Find where the given text appears and provide that cell's center as [X, Y] coordinate. 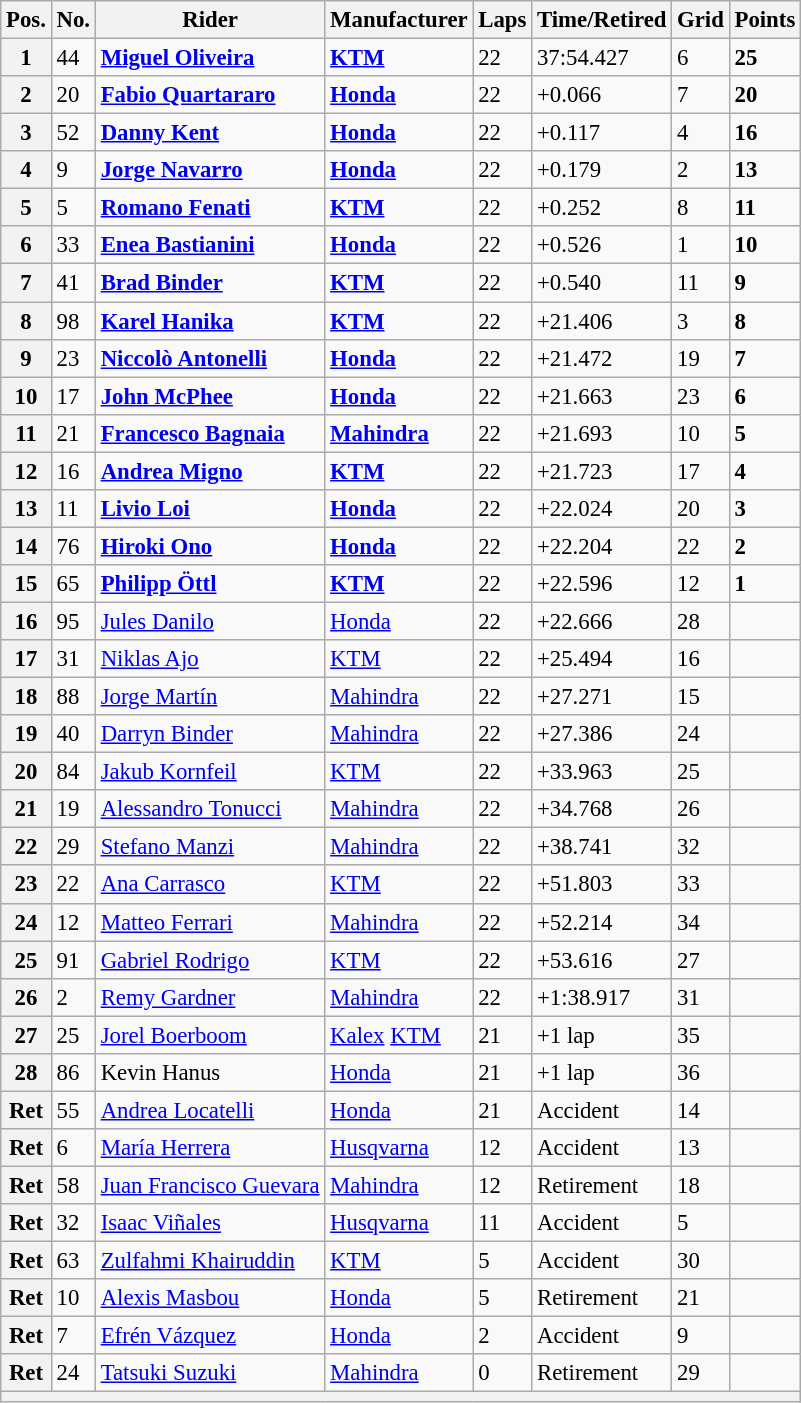
Jakub Kornfeil [210, 772]
+0.252 [602, 208]
Brad Binder [210, 283]
Miguel Oliveira [210, 58]
+51.803 [602, 885]
Manufacturer [399, 20]
Isaac Viñales [210, 1223]
+38.741 [602, 847]
Jorge Martín [210, 697]
44 [73, 58]
98 [73, 321]
76 [73, 546]
Jorel Boerboom [210, 1035]
María Herrera [210, 1148]
Stefano Manzi [210, 847]
86 [73, 1073]
Gabriel Rodrigo [210, 960]
Jules Danilo [210, 621]
Grid [700, 20]
+21.663 [602, 396]
+21.406 [602, 321]
52 [73, 133]
Enea Bastianini [210, 245]
65 [73, 584]
+0.540 [602, 283]
Time/Retired [602, 20]
Efrén Vázquez [210, 1336]
No. [73, 20]
Matteo Ferrari [210, 922]
Zulfahmi Khairuddin [210, 1261]
Tatsuki Suzuki [210, 1373]
Kalex KTM [399, 1035]
Points [764, 20]
+22.204 [602, 546]
91 [73, 960]
+1:38.917 [602, 997]
36 [700, 1073]
Ana Carrasco [210, 885]
+21.693 [602, 433]
35 [700, 1035]
+53.616 [602, 960]
+22.024 [602, 509]
Philipp Öttl [210, 584]
+33.963 [602, 772]
Niklas Ajo [210, 659]
Pos. [26, 20]
Rider [210, 20]
63 [73, 1261]
Andrea Locatelli [210, 1110]
Hiroki Ono [210, 546]
Alexis Masbou [210, 1298]
41 [73, 283]
55 [73, 1110]
Laps [502, 20]
+21.723 [602, 471]
Francesco Bagnaia [210, 433]
34 [700, 922]
40 [73, 734]
+52.214 [602, 922]
+34.768 [602, 809]
Andrea Migno [210, 471]
+22.666 [602, 621]
Alessandro Tonucci [210, 809]
+21.472 [602, 358]
Darryn Binder [210, 734]
+0.117 [602, 133]
Livio Loi [210, 509]
+0.526 [602, 245]
Remy Gardner [210, 997]
Danny Kent [210, 133]
Jorge Navarro [210, 170]
John McPhee [210, 396]
88 [73, 697]
37:54.427 [602, 58]
Kevin Hanus [210, 1073]
84 [73, 772]
+25.494 [602, 659]
+0.179 [602, 170]
58 [73, 1185]
0 [502, 1373]
Juan Francisco Guevara [210, 1185]
Karel Hanika [210, 321]
95 [73, 621]
+27.386 [602, 734]
+0.066 [602, 95]
Fabio Quartararo [210, 95]
+27.271 [602, 697]
30 [700, 1261]
Romano Fenati [210, 208]
+22.596 [602, 584]
Niccolò Antonelli [210, 358]
